Find where the given text appears and provide that cell's center as (X, Y) coordinate. 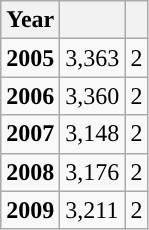
2007 (30, 134)
3,363 (92, 58)
Year (30, 20)
3,211 (92, 210)
2005 (30, 58)
3,176 (92, 172)
2006 (30, 96)
3,148 (92, 134)
2009 (30, 210)
3,360 (92, 96)
2008 (30, 172)
